Locate the cell with the specified text and output its (X, Y) center coordinate. 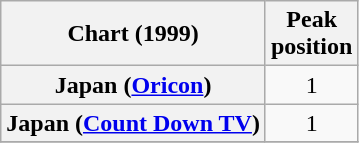
Chart (1999) (134, 34)
Japan (Count Down TV) (134, 123)
Peakposition (311, 34)
Japan (Oricon) (134, 85)
